Capture the cell that displays the provided text and extract its [X, Y] central coordinate. 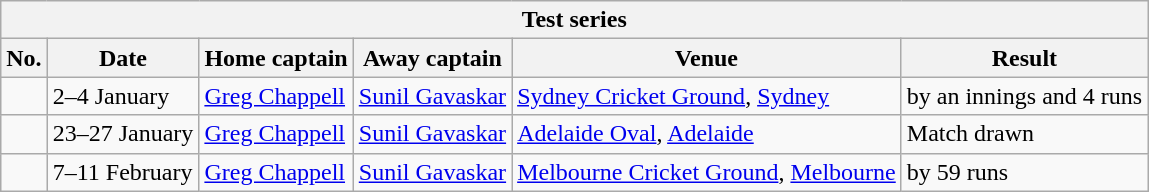
Melbourne Cricket Ground, Melbourne [707, 172]
by 59 runs [1024, 172]
Venue [707, 58]
7–11 February [123, 172]
Match drawn [1024, 134]
23–27 January [123, 134]
Date [123, 58]
No. [24, 58]
Result [1024, 58]
Test series [574, 20]
Adelaide Oval, Adelaide [707, 134]
Away captain [432, 58]
by an innings and 4 runs [1024, 96]
Home captain [276, 58]
Sydney Cricket Ground, Sydney [707, 96]
2–4 January [123, 96]
